Pinpoint the cell where the given text exists, returning its (x, y) midpoint coordinate. 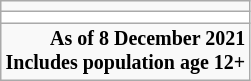
As of 8 December 2021 Includes population age 12+ (126, 52)
